Output the [x, y] coordinate of the center of the cell containing the given text.  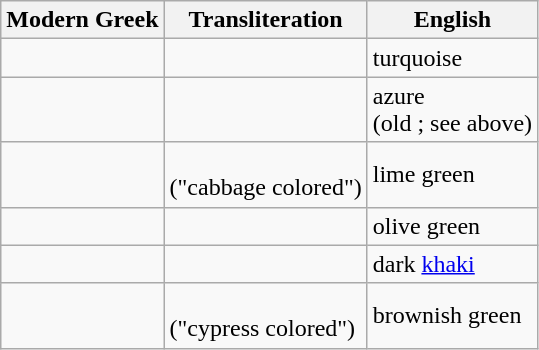
English [452, 20]
("cabbage colored") [266, 174]
brownish green [452, 316]
("cypress colored") [266, 316]
Modern Greek [82, 20]
olive green [452, 226]
azure(old ; see above) [452, 110]
lime green [452, 174]
dark khaki [452, 264]
Transliteration [266, 20]
turquoise [452, 58]
